Find where the given text appears and provide that cell's center as [X, Y] coordinate. 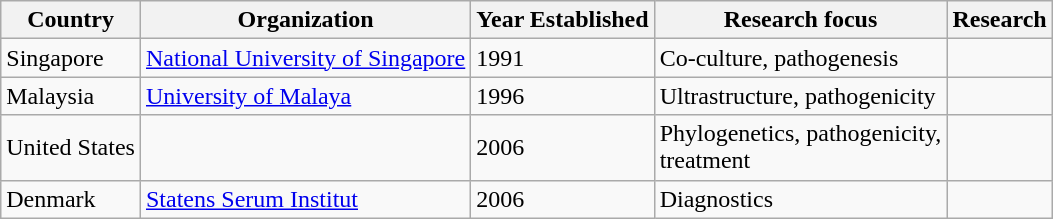
Malaysia [71, 96]
Organization [305, 20]
Country [71, 20]
Year Established [562, 20]
Research [1000, 20]
United States [71, 148]
Phylogenetics, pathogenicity,treatment [800, 148]
1991 [562, 58]
Diagnostics [800, 199]
National University of Singapore [305, 58]
Statens Serum Institut [305, 199]
University of Malaya [305, 96]
1996 [562, 96]
Singapore [71, 58]
Research focus [800, 20]
Ultrastructure, pathogenicity [800, 96]
Denmark [71, 199]
Co-culture, pathogenesis [800, 58]
